Pinpoint the cell where the given text exists, returning its [X, Y] midpoint coordinate. 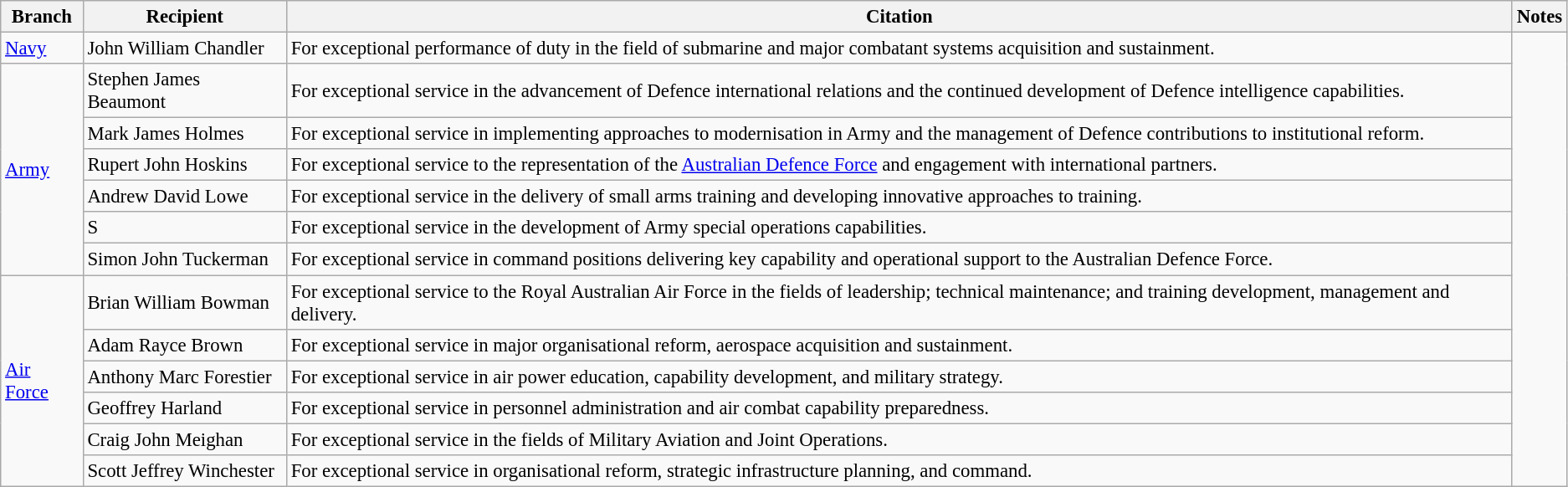
Mark James Holmes [184, 134]
For exceptional service in the advancement of Defence international relations and the continued development of Defence intelligence capabilities. [899, 90]
Army [42, 169]
For exceptional service in personnel administration and air combat capability preparedness. [899, 408]
Craig John Meighan [184, 439]
For exceptional service in organisational reform, strategic infrastructure planning, and command. [899, 471]
For exceptional service in the delivery of small arms training and developing innovative approaches to training. [899, 197]
For exceptional service to the representation of the Australian Defence Force and engagement with international partners. [899, 165]
For exceptional service in air power education, capability development, and military strategy. [899, 377]
Citation [899, 17]
Simon John Tuckerman [184, 259]
Air Force [42, 382]
For exceptional performance of duty in the field of submarine and major combatant systems acquisition and sustainment. [899, 49]
Recipient [184, 17]
S [184, 228]
Scott Jeffrey Winchester [184, 471]
Anthony Marc Forestier [184, 377]
Adam Rayce Brown [184, 345]
Branch [42, 17]
Rupert John Hoskins [184, 165]
For exceptional service in command positions delivering key capability and operational support to the Australian Defence Force. [899, 259]
Navy [42, 49]
Andrew David Lowe [184, 197]
For exceptional service in implementing approaches to modernisation in Army and the management of Defence contributions to institutional reform. [899, 134]
For exceptional service in the fields of Military Aviation and Joint Operations. [899, 439]
Geoffrey Harland [184, 408]
Brian William Bowman [184, 303]
For exceptional service in the development of Army special operations capabilities. [899, 228]
John William Chandler [184, 49]
Notes [1540, 17]
For exceptional service in major organisational reform, aerospace acquisition and sustainment. [899, 345]
Stephen James Beaumont [184, 90]
